Capture the cell that displays the provided text and extract its (x, y) central coordinate. 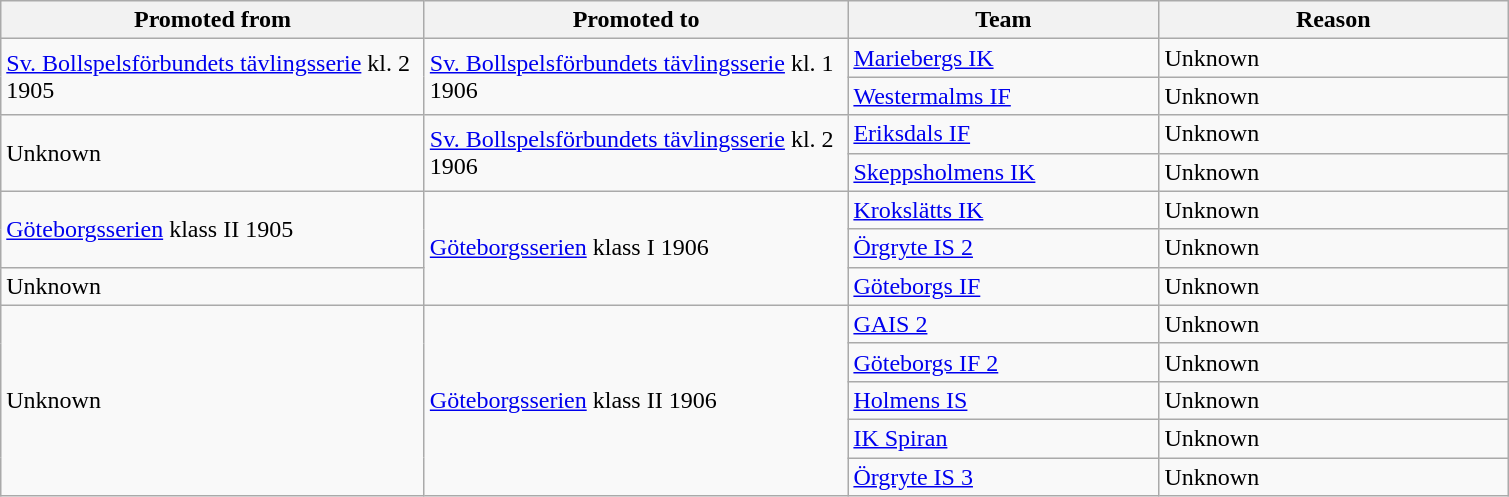
GAIS 2 (1004, 324)
Göteborgsserien klass II 1905 (213, 229)
Sv. Bollspelsförbundets tävlingsserie kl. 2 1905 (213, 77)
Reason (1334, 20)
Göteborgsserien klass II 1906 (636, 400)
Örgryte IS 3 (1004, 477)
Örgryte IS 2 (1004, 248)
Westermalms IF (1004, 96)
Sv. Bollspelsförbundets tävlingsserie kl. 2 1906 (636, 153)
Holmens IS (1004, 400)
Göteborgsserien klass I 1906 (636, 248)
IK Spiran (1004, 438)
Krokslätts IK (1004, 210)
Mariebergs IK (1004, 58)
Promoted from (213, 20)
Göteborgs IF (1004, 286)
Göteborgs IF 2 (1004, 362)
Sv. Bollspelsförbundets tävlingsserie kl. 1 1906 (636, 77)
Team (1004, 20)
Skeppsholmens IK (1004, 172)
Eriksdals IF (1004, 134)
Promoted to (636, 20)
